From the cell containing the given text, extract its center point as [X, Y] coordinate. 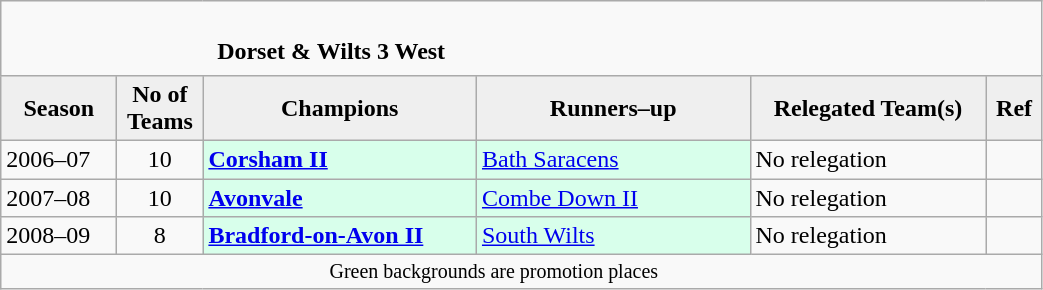
Bath Saracens [613, 159]
Ref [1014, 108]
Runners–up [613, 108]
2006–07 [59, 159]
Avonvale [340, 197]
Relegated Team(s) [868, 108]
2007–08 [59, 197]
Champions [340, 108]
8 [160, 236]
Combe Down II [613, 197]
No of Teams [160, 108]
Season [59, 108]
Bradford-on-Avon II [340, 236]
South Wilts [613, 236]
Corsham II [340, 159]
Green backgrounds are promotion places [494, 272]
2008–09 [59, 236]
